Pinpoint the cell where the given text exists, returning its [x, y] midpoint coordinate. 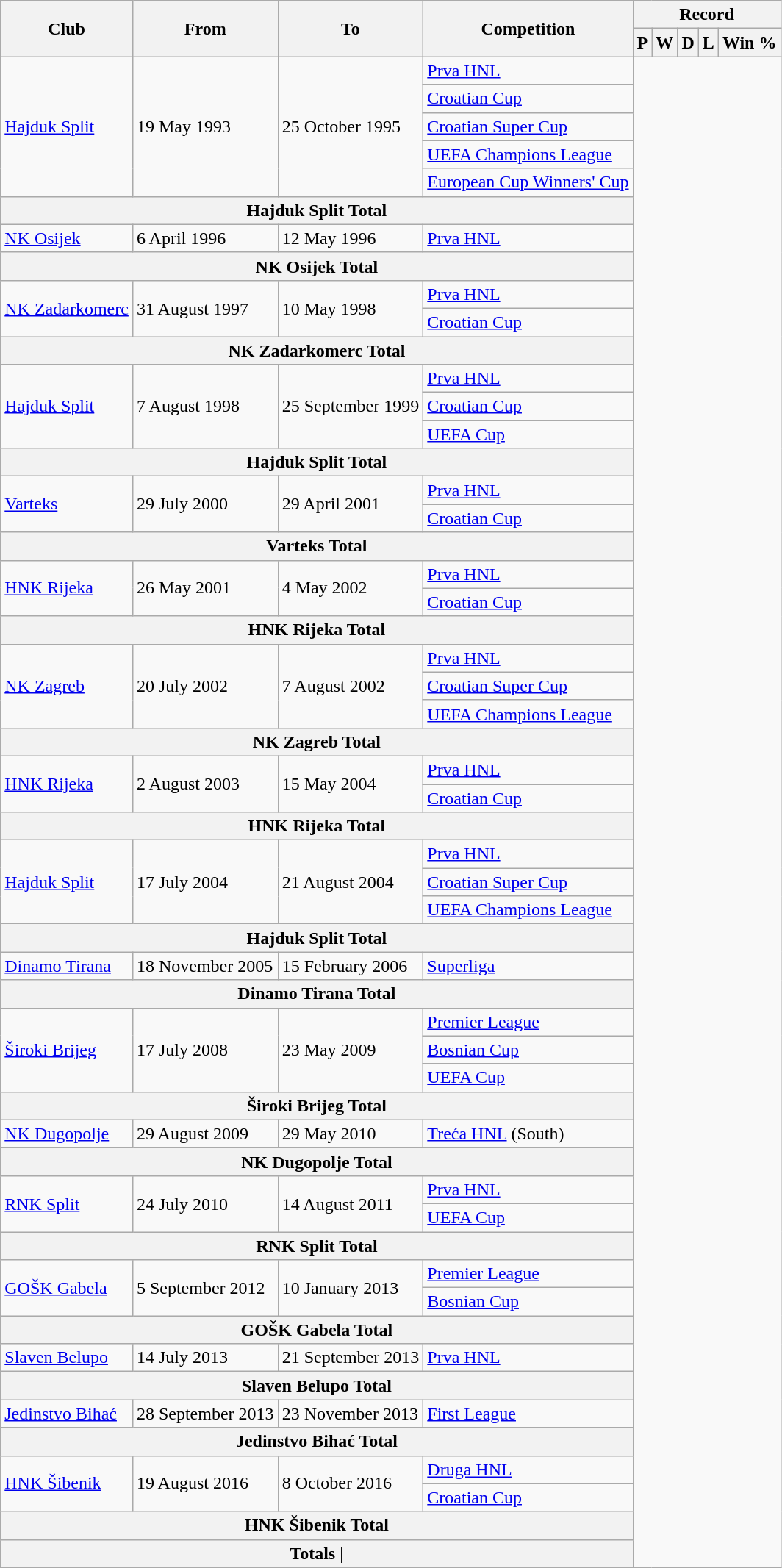
24 July 2010 [205, 1203]
NK Zagreb [67, 686]
5 September 2012 [205, 1288]
25 October 1995 [351, 126]
Široki Brijeg [67, 1050]
Široki Brijeg Total [317, 1106]
Slaven Belupo Total [317, 1386]
Dinamo Tirana Total [317, 994]
NK Dugopolje [67, 1134]
First League [528, 1414]
2 August 2003 [205, 784]
23 November 2013 [351, 1414]
NK Zagreb Total [317, 742]
17 July 2004 [205, 882]
18 November 2005 [205, 966]
Win % [750, 43]
20 July 2002 [205, 686]
Superliga [528, 966]
NK Dugopolje Total [317, 1161]
31 August 1997 [205, 308]
Druga HNL [528, 1469]
From [205, 29]
21 September 2013 [351, 1358]
GOŠK Gabela Total [317, 1330]
GOŠK Gabela [67, 1288]
15 May 2004 [351, 784]
Record [707, 15]
Competition [528, 29]
NK Osijek [67, 238]
HNK Šibenik Total [317, 1525]
10 January 2013 [351, 1288]
Club [67, 29]
Jedinstvo Bihać [67, 1414]
NK Zadarkomerc [67, 308]
21 August 2004 [351, 882]
29 July 2000 [205, 504]
8 October 2016 [351, 1483]
10 May 1998 [351, 308]
19 May 1993 [205, 126]
D [688, 43]
29 April 2001 [351, 504]
NK Zadarkomerc Total [317, 351]
6 April 1996 [205, 238]
RNK Split Total [317, 1246]
P [642, 43]
28 September 2013 [205, 1414]
Totals | [317, 1553]
L [709, 43]
7 August 1998 [205, 407]
17 July 2008 [205, 1050]
NK Osijek Total [317, 266]
4 May 2002 [351, 588]
Dinamo Tirana [67, 966]
15 February 2006 [351, 966]
25 September 1999 [351, 407]
European Cup Winners' Cup [528, 182]
HNK Šibenik [67, 1483]
To [351, 29]
19 August 2016 [205, 1483]
Varteks Total [317, 546]
29 August 2009 [205, 1134]
7 August 2002 [351, 686]
23 May 2009 [351, 1050]
Slaven Belupo [67, 1358]
Treća HNL (South) [528, 1134]
14 August 2011 [351, 1203]
12 May 1996 [351, 238]
14 July 2013 [205, 1358]
Varteks [67, 504]
26 May 2001 [205, 588]
RNK Split [67, 1203]
29 May 2010 [351, 1134]
Jedinstvo Bihać Total [317, 1442]
W [664, 43]
